Detect which cell encompasses the target text, then output its (x, y) center coordinate. 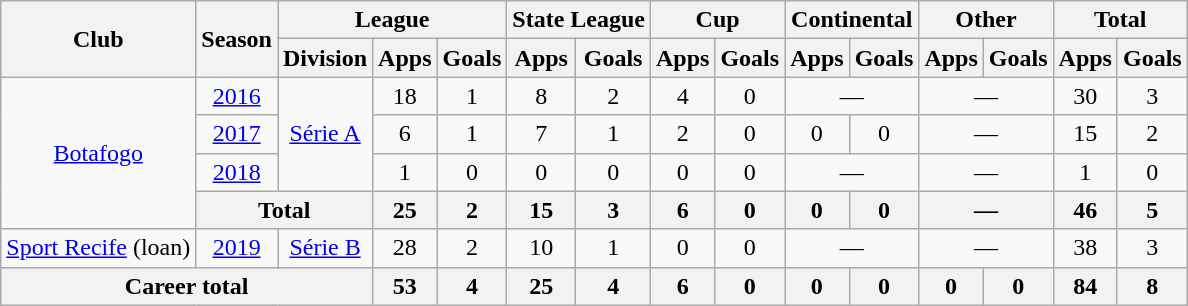
League (392, 20)
30 (1085, 96)
2019 (237, 248)
Continental (852, 20)
Other (986, 20)
10 (542, 248)
Série A (326, 134)
Division (326, 58)
Série B (326, 248)
18 (405, 96)
Botafogo (98, 153)
Career total (187, 286)
53 (405, 286)
Cup (717, 20)
38 (1085, 248)
Season (237, 39)
2017 (237, 134)
46 (1085, 210)
State League (579, 20)
28 (405, 248)
Club (98, 39)
2016 (237, 96)
84 (1085, 286)
5 (1152, 210)
2018 (237, 172)
7 (542, 134)
Sport Recife (loan) (98, 248)
